Identify which cell holds the provided text, then report its [x, y] central coordinate. 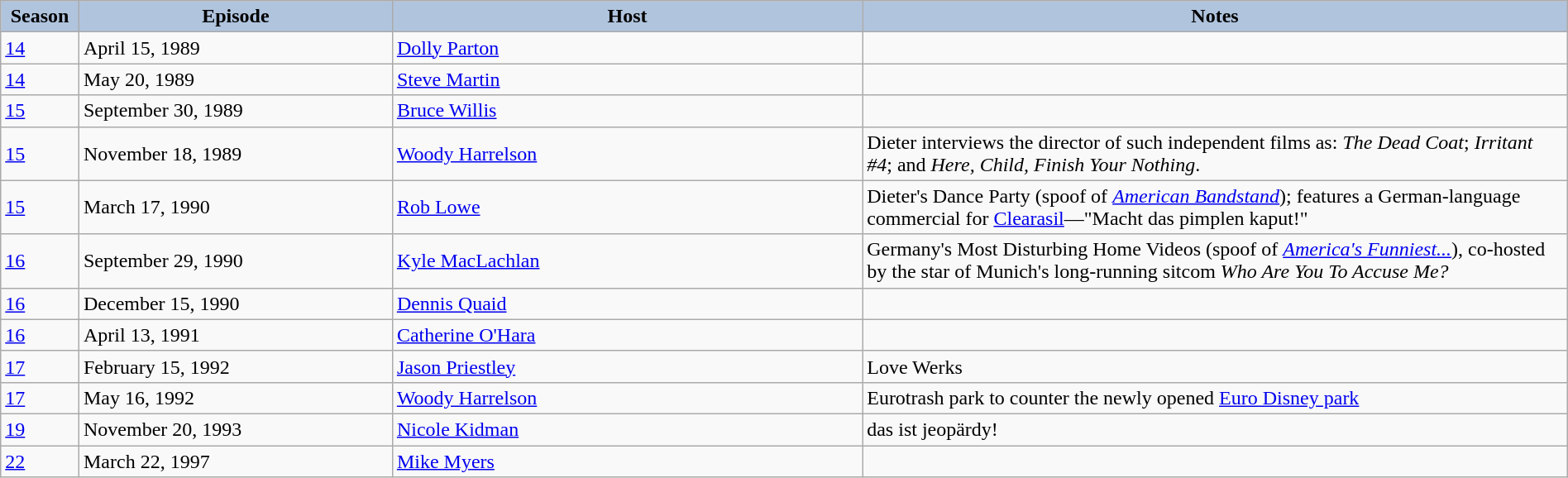
Dieter's Dance Party (spoof of American Bandstand); features a German-language commercial for Clearasil—"Macht das pimplen kaput!" [1216, 207]
Nicole Kidman [627, 429]
Jason Priestley [627, 366]
April 13, 1991 [235, 335]
April 15, 1989 [235, 48]
Bruce Willis [627, 111]
19 [40, 429]
December 15, 1990 [235, 304]
March 22, 1997 [235, 461]
Notes [1216, 17]
February 15, 1992 [235, 366]
May 16, 1992 [235, 398]
22 [40, 461]
Eurotrash park to counter the newly opened Euro Disney park [1216, 398]
Kyle MacLachlan [627, 261]
Mike Myers [627, 461]
Rob Lowe [627, 207]
Episode [235, 17]
Dieter interviews the director of such independent films as: The Dead Coat; Irritant #4; and Here, Child, Finish Your Nothing. [1216, 154]
September 29, 1990 [235, 261]
November 18, 1989 [235, 154]
May 20, 1989 [235, 79]
Catherine O'Hara [627, 335]
Dolly Parton [627, 48]
Love Werks [1216, 366]
Season [40, 17]
September 30, 1989 [235, 111]
Host [627, 17]
November 20, 1993 [235, 429]
Dennis Quaid [627, 304]
das ist jeopärdy! [1216, 429]
Steve Martin [627, 79]
March 17, 1990 [235, 207]
